Detect which cell encompasses the target text, then output its [X, Y] center coordinate. 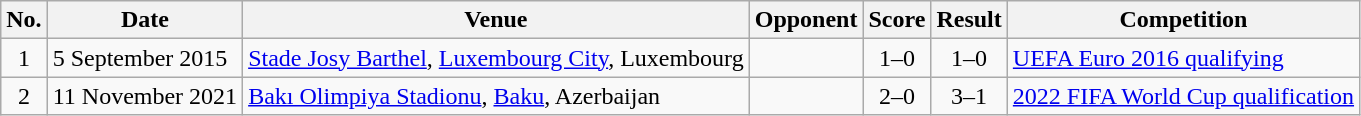
Bakı Olimpiya Stadionu, Baku, Azerbaijan [496, 96]
2–0 [897, 96]
1 [24, 58]
Stade Josy Barthel, Luxembourg City, Luxembourg [496, 58]
Opponent [806, 20]
UEFA Euro 2016 qualifying [1183, 58]
3–1 [969, 96]
2022 FIFA World Cup qualification [1183, 96]
Date [144, 20]
Venue [496, 20]
11 November 2021 [144, 96]
Score [897, 20]
2 [24, 96]
No. [24, 20]
Result [969, 20]
5 September 2015 [144, 58]
Competition [1183, 20]
